Output the (X, Y) coordinate of the center of the cell containing the given text.  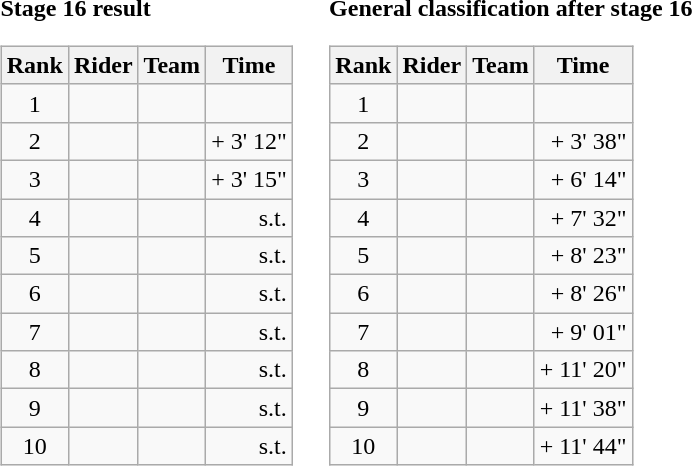
+ 9' 01" (583, 332)
+ 8' 23" (583, 256)
+ 6' 14" (583, 179)
+ 3' 15" (250, 179)
+ 11' 44" (583, 446)
+ 11' 38" (583, 408)
+ 8' 26" (583, 294)
+ 3' 38" (583, 141)
+ 11' 20" (583, 370)
+ 7' 32" (583, 217)
+ 3' 12" (250, 141)
